Search for the cell housing the specified text and yield its [X, Y] center coordinate. 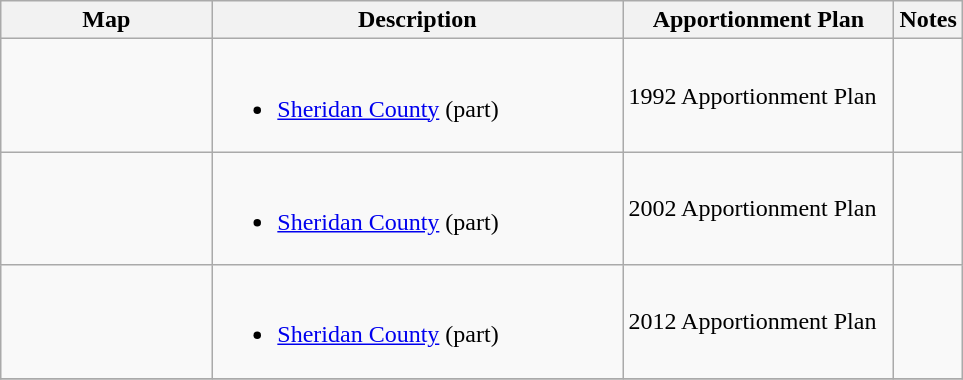
Apportionment Plan [758, 20]
Map [106, 20]
1992 Apportionment Plan [758, 96]
2012 Apportionment Plan [758, 322]
Description [418, 20]
Notes [928, 20]
2002 Apportionment Plan [758, 208]
